Locate the cell with the specified text and output its [X, Y] center coordinate. 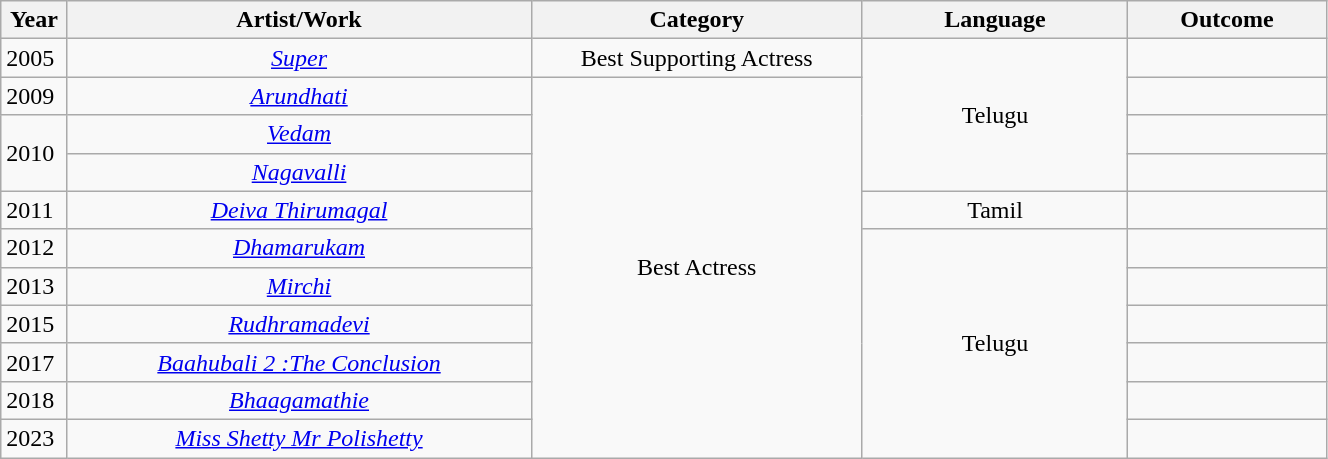
2013 [34, 286]
Artist/Work [299, 20]
2005 [34, 58]
Rudhramadevi [299, 324]
Mirchi [299, 286]
2015 [34, 324]
2018 [34, 400]
2023 [34, 438]
2009 [34, 96]
Arundhati [299, 96]
Language [994, 20]
2012 [34, 248]
Outcome [1228, 20]
Miss Shetty Mr Polishetty [299, 438]
2011 [34, 210]
Dhamarukam [299, 248]
Deiva Thirumagal [299, 210]
2010 [34, 153]
Year [34, 20]
Best Supporting Actress [696, 58]
Nagavalli [299, 172]
Category [696, 20]
2017 [34, 362]
Vedam [299, 134]
Bhaagamathie [299, 400]
Baahubali 2 :The Conclusion [299, 362]
Super [299, 58]
Best Actress [696, 268]
Tamil [994, 210]
